From the cell containing the given text, extract its center point as [X, Y] coordinate. 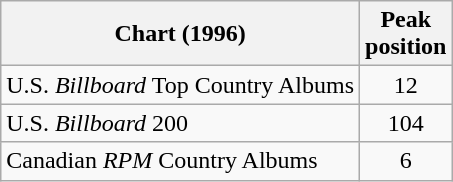
U.S. Billboard Top Country Albums [180, 85]
6 [406, 161]
104 [406, 123]
Canadian RPM Country Albums [180, 161]
U.S. Billboard 200 [180, 123]
Peakposition [406, 34]
12 [406, 85]
Chart (1996) [180, 34]
